For the text-containing cell, return its midpoint in [x, y] coordinate format. 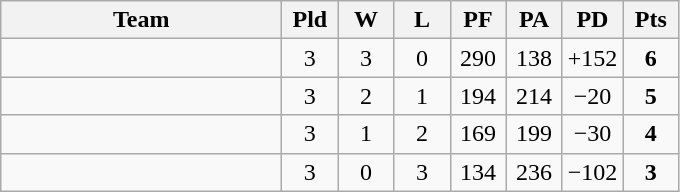
199 [534, 134]
194 [478, 96]
4 [651, 134]
5 [651, 96]
PD [592, 20]
138 [534, 58]
Team [142, 20]
236 [534, 172]
290 [478, 58]
PA [534, 20]
W [366, 20]
+152 [592, 58]
6 [651, 58]
PF [478, 20]
169 [478, 134]
Pld [310, 20]
L [422, 20]
−102 [592, 172]
−30 [592, 134]
−20 [592, 96]
Pts [651, 20]
214 [534, 96]
134 [478, 172]
